For the text-containing cell, return its midpoint in [X, Y] coordinate format. 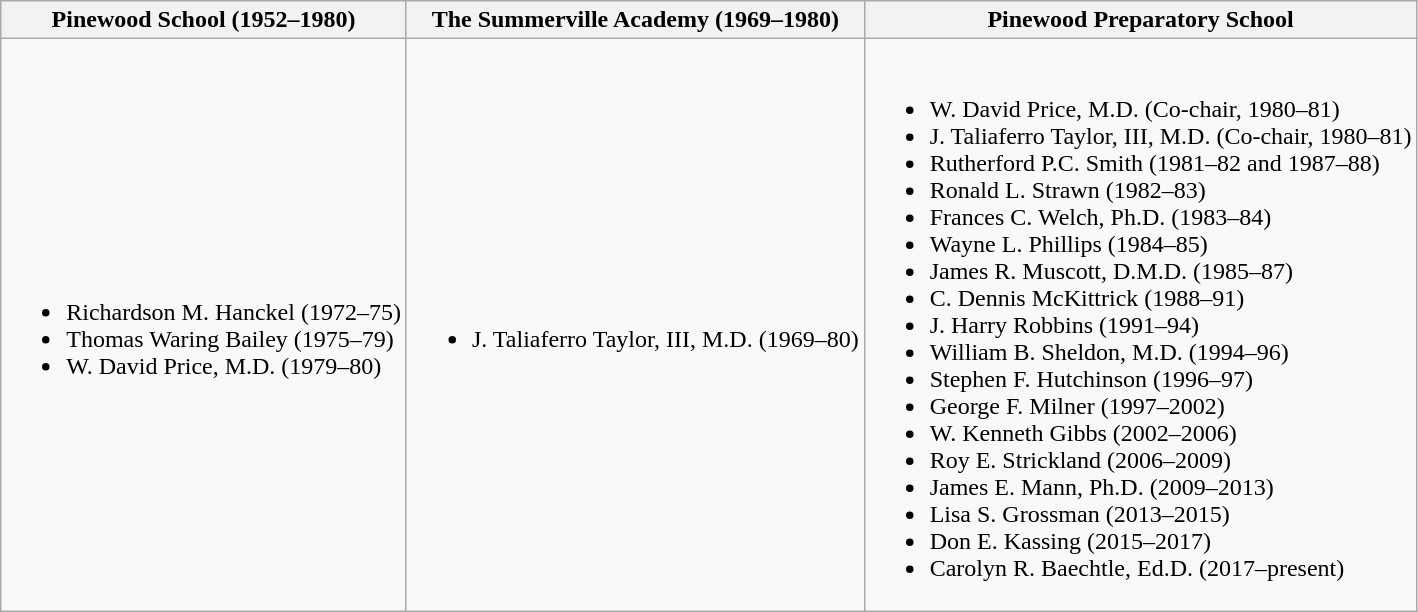
Pinewood School (1952–1980) [204, 20]
Pinewood Preparatory School [1140, 20]
Richardson M. Hanckel (1972–75)Thomas Waring Bailey (1975–79)W. David Price, M.D. (1979–80) [204, 325]
J. Taliaferro Taylor, III, M.D. (1969–80) [635, 325]
The Summerville Academy (1969–1980) [635, 20]
